Capture the cell that displays the provided text and extract its [X, Y] central coordinate. 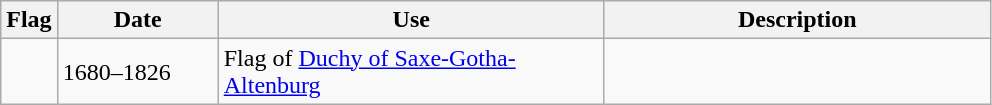
Description [797, 20]
Date [138, 20]
1680–1826 [138, 72]
Use [411, 20]
Flag [29, 20]
Flag of Duchy of Saxe-Gotha-Altenburg [411, 72]
